Locate the cell with the specified text and output its (x, y) center coordinate. 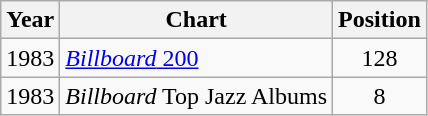
8 (380, 96)
Billboard 200 (196, 58)
Position (380, 20)
Chart (196, 20)
Year (30, 20)
Billboard Top Jazz Albums (196, 96)
128 (380, 58)
